Pinpoint the cell where the given text exists, returning its (x, y) midpoint coordinate. 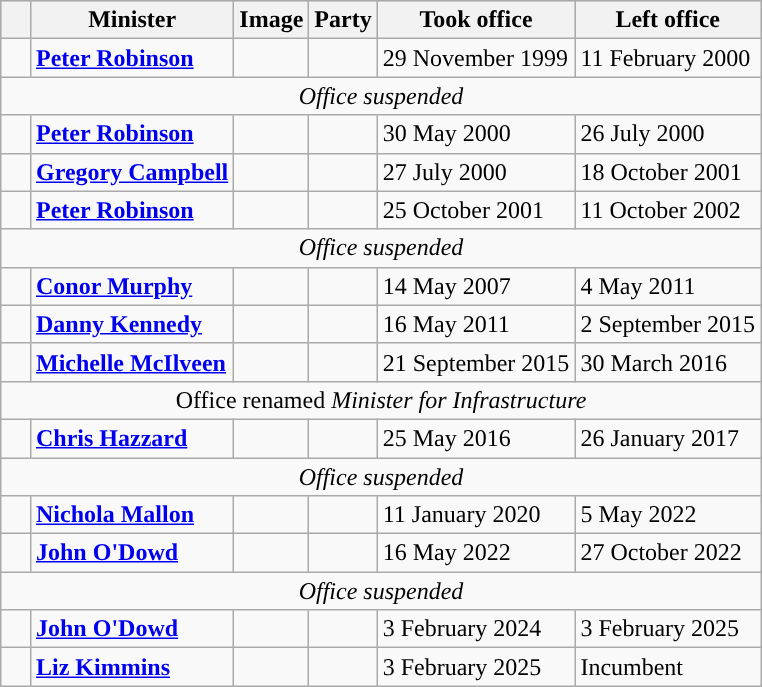
27 October 2022 (668, 553)
30 May 2000 (476, 134)
Chris Hazzard (132, 438)
11 February 2000 (668, 58)
3 February 2024 (476, 629)
Took office (476, 20)
30 March 2016 (668, 362)
Office renamed Minister for Infrastructure (380, 400)
Liz Kimmins (132, 667)
18 October 2001 (668, 172)
26 July 2000 (668, 134)
Danny Kennedy (132, 324)
Left office (668, 20)
27 July 2000 (476, 172)
26 January 2017 (668, 438)
Image (272, 20)
Minister (132, 20)
29 November 1999 (476, 58)
21 September 2015 (476, 362)
Incumbent (668, 667)
4 May 2011 (668, 286)
Gregory Campbell (132, 172)
25 May 2016 (476, 438)
Conor Murphy (132, 286)
Nichola Mallon (132, 515)
16 May 2022 (476, 553)
5 May 2022 (668, 515)
Michelle McIlveen (132, 362)
11 October 2002 (668, 210)
2 September 2015 (668, 324)
25 October 2001 (476, 210)
14 May 2007 (476, 286)
Party (343, 20)
16 May 2011 (476, 324)
11 January 2020 (476, 515)
